Capture the cell that displays the provided text and extract its [x, y] central coordinate. 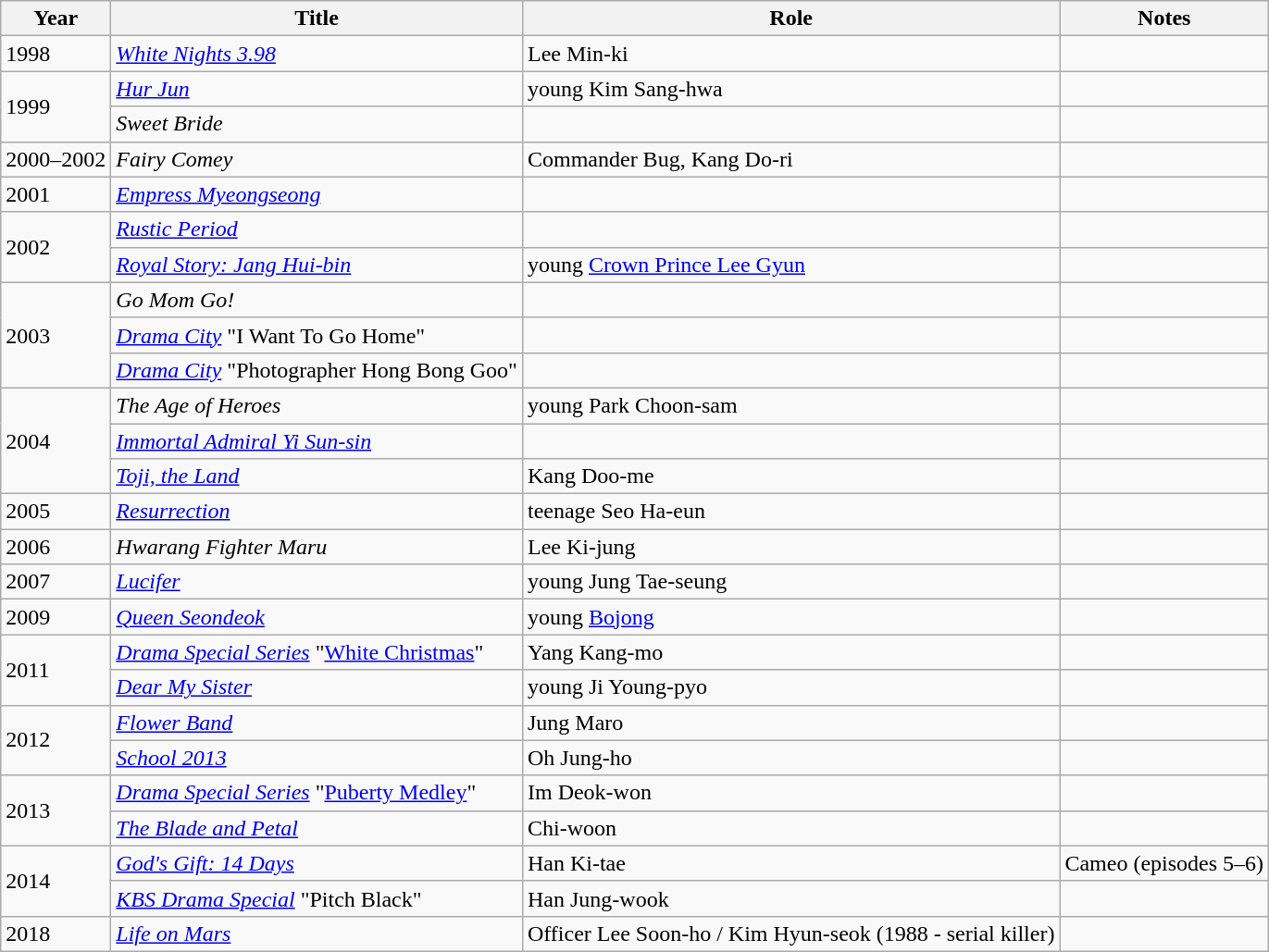
2005 [56, 512]
Fairy Comey [317, 159]
2003 [56, 335]
God's Gift: 14 Days [317, 863]
Lee Ki-jung [790, 547]
Year [56, 19]
young Kim Sang-hwa [790, 89]
2012 [56, 740]
2011 [56, 670]
Rustic Period [317, 229]
2000–2002 [56, 159]
Drama City "I Want To Go Home" [317, 335]
2006 [56, 547]
Kang Doo-me [790, 476]
Drama Special Series "White Christmas" [317, 652]
Lee Min-ki [790, 54]
1999 [56, 106]
Commander Bug, Kang Do-ri [790, 159]
Cameo (episodes 5–6) [1164, 863]
Drama City "Photographer Hong Bong Goo" [317, 370]
Dear My Sister [317, 687]
Drama Special Series "Puberty Medley" [317, 793]
Han Jung-wook [790, 898]
2004 [56, 440]
Yang Kang-mo [790, 652]
teenage Seo Ha-eun [790, 512]
The Age of Heroes [317, 405]
Empress Myeongseong [317, 194]
Hur Jun [317, 89]
Royal Story: Jang Hui-bin [317, 265]
The Blade and Petal [317, 828]
Han Ki-tae [790, 863]
Hwarang Fighter Maru [317, 547]
Go Mom Go! [317, 300]
Immortal Admiral Yi Sun-sin [317, 441]
Lucifer [317, 582]
Flower Band [317, 723]
young Crown Prince Lee Gyun [790, 265]
2014 [56, 881]
1998 [56, 54]
2009 [56, 617]
Life on Mars [317, 933]
2001 [56, 194]
Title [317, 19]
Role [790, 19]
young Jung Tae-seung [790, 582]
Toji, the Land [317, 476]
Sweet Bride [317, 124]
young Ji Young-pyo [790, 687]
Notes [1164, 19]
KBS Drama Special "Pitch Black" [317, 898]
Queen Seondeok [317, 617]
Im Deok-won [790, 793]
young Park Choon-sam [790, 405]
School 2013 [317, 758]
Oh Jung-ho [790, 758]
White Nights 3.98 [317, 54]
Officer Lee Soon-ho / Kim Hyun-seok (1988 - serial killer) [790, 933]
2018 [56, 933]
2002 [56, 247]
2013 [56, 810]
young Bojong [790, 617]
2007 [56, 582]
Chi-woon [790, 828]
Resurrection [317, 512]
Jung Maro [790, 723]
